Find where the given text appears and provide that cell's center as (X, Y) coordinate. 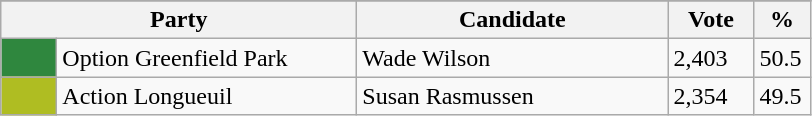
Susan Rasmussen (512, 96)
Candidate (512, 20)
Party (179, 20)
Option Greenfield Park (207, 58)
Vote (711, 20)
Wade Wilson (512, 58)
Action Longueuil (207, 96)
% (782, 20)
2,403 (711, 58)
50.5 (782, 58)
2,354 (711, 96)
49.5 (782, 96)
